Find where the given text appears and provide that cell's center as [x, y] coordinate. 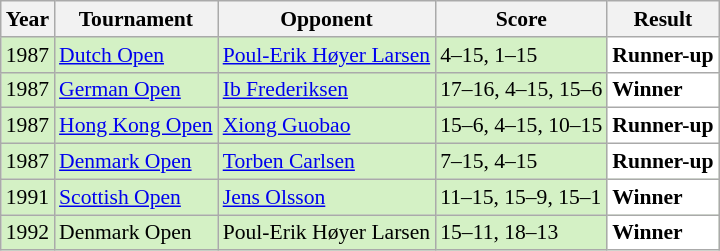
1992 [28, 233]
Score [521, 19]
15–6, 4–15, 10–15 [521, 126]
1991 [28, 197]
Ib Frederiksen [327, 90]
Xiong Guobao [327, 126]
17–16, 4–15, 15–6 [521, 90]
Hong Kong Open [136, 126]
Jens Olsson [327, 197]
Result [662, 19]
11–15, 15–9, 15–1 [521, 197]
15–11, 18–13 [521, 233]
Opponent [327, 19]
German Open [136, 90]
4–15, 1–15 [521, 55]
Torben Carlsen [327, 162]
Year [28, 19]
Scottish Open [136, 197]
Dutch Open [136, 55]
Tournament [136, 19]
7–15, 4–15 [521, 162]
